Search for the cell housing the specified text and yield its [x, y] center coordinate. 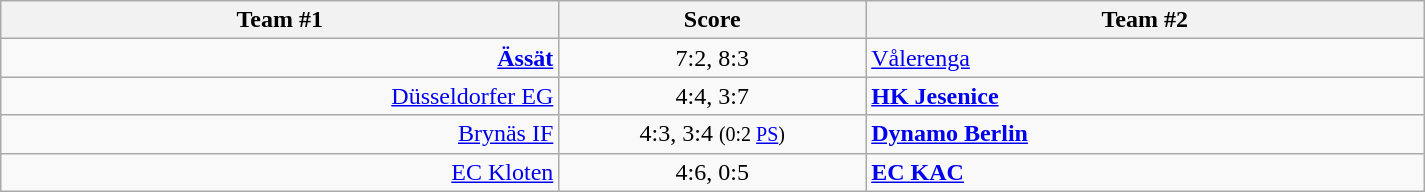
Team #1 [280, 20]
Team #2 [1145, 20]
Düsseldorfer EG [280, 96]
Vålerenga [1145, 58]
4:4, 3:7 [712, 96]
Dynamo Berlin [1145, 134]
EC Kloten [280, 172]
EC KAC [1145, 172]
7:2, 8:3 [712, 58]
Brynäs IF [280, 134]
Score [712, 20]
4:3, 3:4 (0:2 PS) [712, 134]
Ässät [280, 58]
HK Jesenice [1145, 96]
4:6, 0:5 [712, 172]
